Output the [X, Y] coordinate of the center of the cell containing the given text.  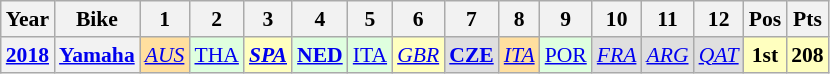
THA [216, 55]
4 [320, 19]
Bike [97, 19]
SPA [268, 55]
Pos [766, 19]
11 [667, 19]
Year [28, 19]
Pts [808, 19]
3 [268, 19]
GBR [418, 55]
5 [370, 19]
QAT [719, 55]
1st [766, 55]
6 [418, 19]
7 [472, 19]
12 [719, 19]
208 [808, 55]
9 [566, 19]
CZE [472, 55]
ARG [667, 55]
2018 [28, 55]
2 [216, 19]
1 [165, 19]
8 [520, 19]
FRA [617, 55]
POR [566, 55]
NED [320, 55]
10 [617, 19]
AUS [165, 55]
Yamaha [97, 55]
